Determine the [X, Y] coordinate at the center of the cell enclosing the given text.  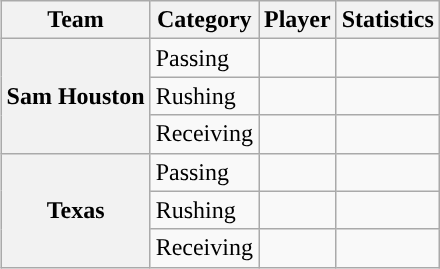
Sam Houston [76, 96]
Texas [76, 210]
Player [297, 20]
Category [204, 20]
Team [76, 20]
Statistics [388, 20]
